Scan for the cell matching the given text and deliver its [x, y] coordinate at center. 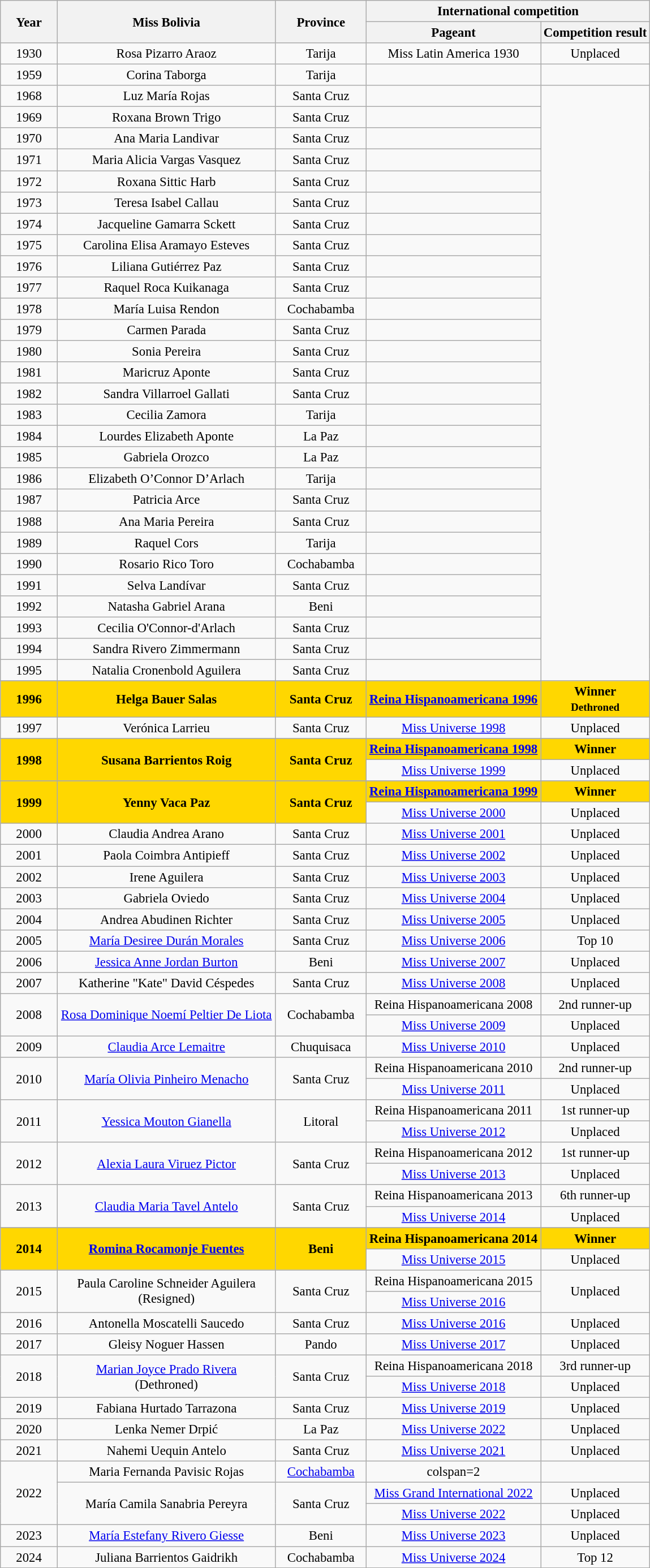
Miss Grand International 2022 [454, 1493]
1984 [29, 437]
Reina Hispanoamericana 2015 [454, 1281]
Miss Universe 2019 [454, 1409]
Competition result [595, 33]
Top 10 [595, 940]
colspan=2 [454, 1472]
Reina Hispanoamericana 2011 [454, 1111]
Natasha Gabriel Arana [166, 607]
International competition [508, 11]
Reina Hispanoamericana 2012 [454, 1153]
2001 [29, 856]
2007 [29, 983]
2009 [29, 1047]
Irene Aguilera [166, 877]
María Estefany Rivero Giesse [166, 1536]
1981 [29, 373]
María Luisa Rendon [166, 309]
6th runner-up [595, 1196]
1976 [29, 266]
Miss Bolivia [166, 21]
Miss Universe 2006 [454, 940]
2008 [29, 1014]
Reina Hispanoamericana 1996 [454, 699]
Miss Universe 2005 [454, 919]
Sandra Rivero Zimmermann [166, 649]
2004 [29, 919]
Miss Universe 2011 [454, 1090]
Miss Universe 2007 [454, 962]
3rd runner-up [595, 1366]
Rosa Dominique Noemí Peltier De Liota [166, 1014]
1991 [29, 585]
1993 [29, 628]
Selva Landívar [166, 585]
Miss Universe 2009 [454, 1026]
Miss Universe 2023 [454, 1536]
Miss Universe 1999 [454, 771]
2024 [29, 1557]
2015 [29, 1291]
Fabiana Hurtado Tarrazona [166, 1409]
2021 [29, 1451]
María Camila Sanabria Pereyra [166, 1504]
2003 [29, 898]
Gabriela Oviedo [166, 898]
Reina Hispanoamericana 2008 [454, 1004]
Reina Hispanoamericana 2013 [454, 1196]
Gleisy Noguer Hassen [166, 1345]
1970 [29, 139]
1987 [29, 500]
Litoral [321, 1121]
Andrea Abudinen Richter [166, 919]
2014 [29, 1249]
2017 [29, 1345]
Cecilia Zamora [166, 415]
Lenka Nemer Drpić [166, 1429]
Lourdes Elizabeth Aponte [166, 437]
2019 [29, 1409]
Miss Universe 2008 [454, 983]
Miss Universe 2015 [454, 1259]
2002 [29, 877]
Yessica Mouton Gianella [166, 1121]
Year [29, 21]
Yenny Vaca Paz [166, 802]
Jessica Anne Jordan Burton [166, 962]
1983 [29, 415]
2020 [29, 1429]
Rosario Rico Toro [166, 564]
Ana Maria Pereira [166, 521]
Reina Hispanoamericana 1999 [454, 792]
1989 [29, 543]
1975 [29, 245]
Miss Universe 2017 [454, 1345]
Sandra Villarroel Gallati [166, 394]
Verónica Larrieu [166, 728]
2011 [29, 1121]
1995 [29, 670]
Rosa Pizarro Araoz [166, 54]
1998 [29, 760]
Claudia Arce Lemaitre [166, 1047]
Miss Universe 2003 [454, 877]
Patricia Arce [166, 500]
2000 [29, 834]
Reina Hispanoamericana 2010 [454, 1068]
1999 [29, 802]
Gabriela Orozco [166, 457]
Marian Joyce Prado Rivera(Dethroned) [166, 1376]
Cecilia O'Connor-d'Arlach [166, 628]
1974 [29, 224]
Paula Caroline Schneider Aguilera(Resigned) [166, 1291]
1968 [29, 96]
Miss Latin America 1930 [454, 54]
Elizabeth O’Connor D’Arlach [166, 479]
1994 [29, 649]
2018 [29, 1376]
Raquel Roca Kuikanaga [166, 288]
2016 [29, 1323]
Corina Taborga [166, 75]
1972 [29, 182]
2005 [29, 940]
2022 [29, 1493]
Maria Fernanda Pavisic Rojas [166, 1472]
Miss Universe 2021 [454, 1451]
Natalia Cronenbold Aguilera [166, 670]
Miss Universe 1998 [454, 728]
2023 [29, 1536]
Katherine "Kate" David Céspedes [166, 983]
Miss Universe 2002 [454, 856]
1990 [29, 564]
Teresa Isabel Callau [166, 202]
1985 [29, 457]
1971 [29, 160]
Miss Universe 2014 [454, 1217]
1969 [29, 118]
2010 [29, 1079]
Carmen Parada [166, 330]
Miss Universe 2004 [454, 898]
Jacqueline Gamarra Sckett [166, 224]
1982 [29, 394]
2012 [29, 1164]
Alexia Laura Viruez Pictor [166, 1164]
Liliana Gutiérrez Paz [166, 266]
Pando [321, 1345]
1959 [29, 75]
Sonia Pereira [166, 351]
Chuquisaca [321, 1047]
Miss Universe 2010 [454, 1047]
María Olivia Pinheiro Menacho [166, 1079]
Province [321, 21]
Reina Hispanoamericana 2018 [454, 1366]
1978 [29, 309]
Claudia Andrea Arano [166, 834]
Paola Coimbra Antipieff [166, 856]
Pageant [454, 33]
Miss Universe 2001 [454, 834]
1979 [29, 330]
Maricruz Aponte [166, 373]
Maria Alicia Vargas Vasquez [166, 160]
Susana Barrientos Roig [166, 760]
Top 12 [595, 1557]
Romina Rocamonje Fuentes [166, 1249]
2013 [29, 1207]
WinnerDethroned [595, 699]
Claudia Maria Tavel Antelo [166, 1207]
Roxana Brown Trigo [166, 118]
Miss Universe 2000 [454, 813]
1992 [29, 607]
1930 [29, 54]
Miss Universe 2012 [454, 1132]
Reina Hispanoamericana 2014 [454, 1238]
1973 [29, 202]
1986 [29, 479]
Juliana Barrientos Gaidrikh [166, 1557]
1977 [29, 288]
1997 [29, 728]
Raquel Cors [166, 543]
1988 [29, 521]
1996 [29, 699]
1980 [29, 351]
2006 [29, 962]
Miss Universe 2024 [454, 1557]
Nahemi Uequin Antelo [166, 1451]
Luz María Rojas [166, 96]
Antonella Moscatelli Saucedo [166, 1323]
Carolina Elisa Aramayo Esteves [166, 245]
Ana Maria Landivar [166, 139]
Helga Bauer Salas [166, 699]
María Desiree Durán Morales [166, 940]
Miss Universe 2013 [454, 1174]
Reina Hispanoamericana 1998 [454, 749]
Roxana Sittic Harb [166, 182]
Miss Universe 2018 [454, 1387]
